Scan for the cell matching the given text and deliver its [x, y] coordinate at center. 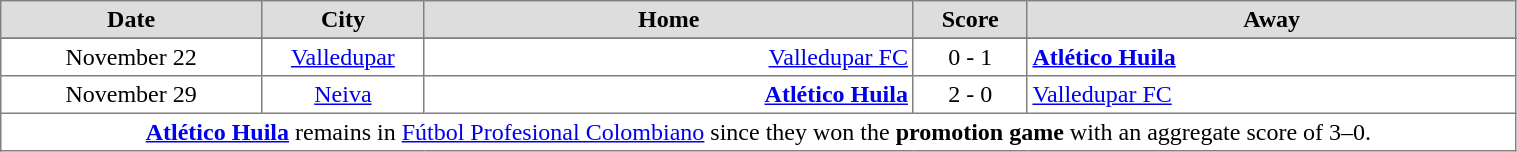
City [342, 20]
Valledupar [342, 57]
Home [668, 20]
2 - 0 [970, 95]
0 - 1 [970, 57]
November 22 [132, 57]
Away [1272, 20]
Atlético Huila remains in Fútbol Profesional Colombiano since they won the promotion game with an aggregate score of 3–0. [758, 132]
Neiva [342, 95]
November 29 [132, 95]
Date [132, 20]
Score [970, 20]
